Pinpoint the cell where the given text exists, returning its (x, y) midpoint coordinate. 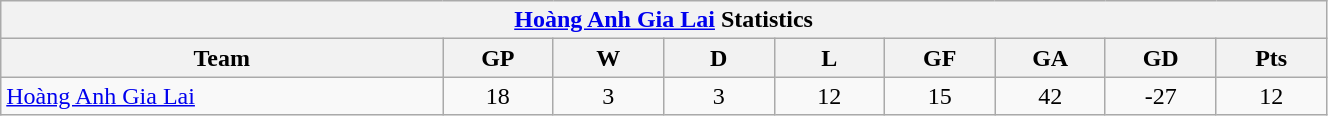
GA (1050, 58)
-27 (1160, 96)
D (719, 58)
15 (939, 96)
L (829, 58)
GF (939, 58)
Hoàng Anh Gia Lai (222, 96)
GP (498, 58)
18 (498, 96)
Team (222, 58)
W (608, 58)
GD (1160, 58)
Hoàng Anh Gia Lai Statistics (664, 20)
Pts (1272, 58)
42 (1050, 96)
